Detect which cell encompasses the target text, then output its [X, Y] center coordinate. 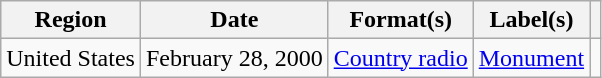
Monument [531, 58]
Country radio [400, 58]
Region [71, 20]
Label(s) [531, 20]
United States [71, 58]
Date [234, 20]
February 28, 2000 [234, 58]
Format(s) [400, 20]
